Capture the cell that displays the provided text and extract its [x, y] central coordinate. 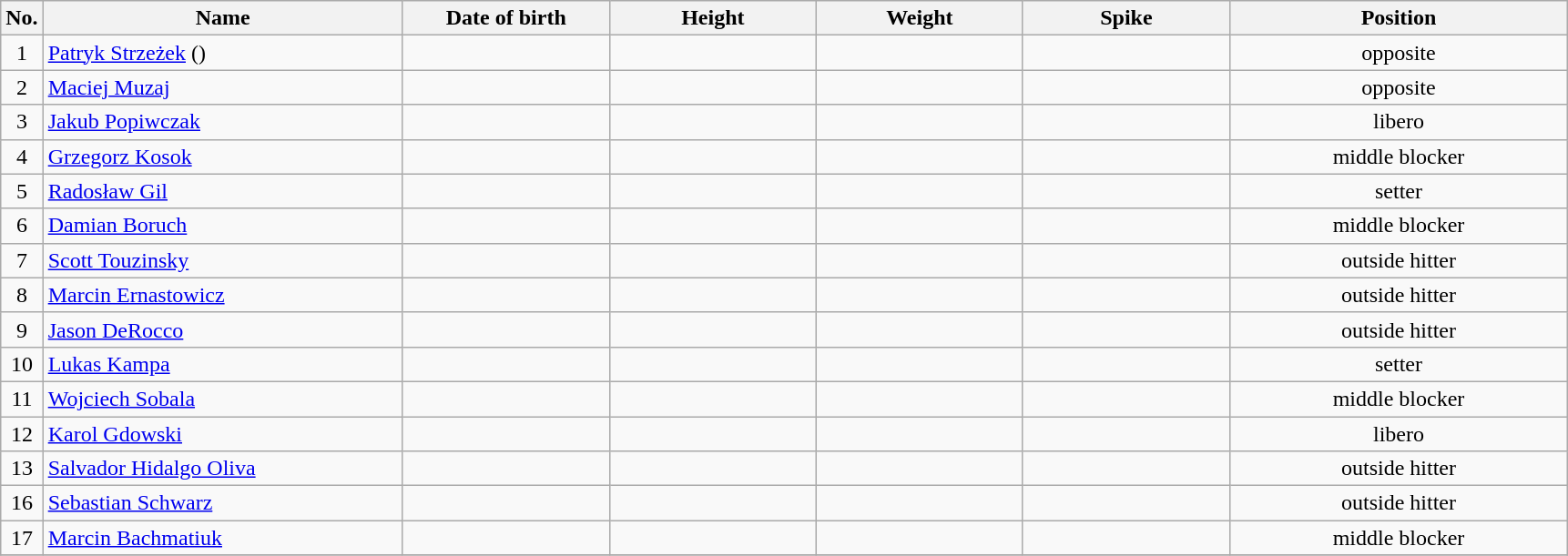
Grzegorz Kosok [222, 157]
12 [22, 434]
Scott Touzinsky [222, 260]
Date of birth [506, 18]
Lukas Kampa [222, 364]
8 [22, 295]
4 [22, 157]
Spike [1125, 18]
13 [22, 469]
Salvador Hidalgo Oliva [222, 469]
No. [22, 18]
2 [22, 87]
Marcin Bachmatiuk [222, 538]
11 [22, 399]
Karol Gdowski [222, 434]
Height [712, 18]
Sebastian Schwarz [222, 503]
7 [22, 260]
1 [22, 53]
Jakub Popiwczak [222, 122]
Marcin Ernastowicz [222, 295]
6 [22, 226]
17 [22, 538]
16 [22, 503]
10 [22, 364]
Maciej Muzaj [222, 87]
Patryk Strzeżek () [222, 53]
Damian Boruch [222, 226]
Wojciech Sobala [222, 399]
Jason DeRocco [222, 329]
5 [22, 191]
3 [22, 122]
Name [222, 18]
9 [22, 329]
Position [1399, 18]
Weight [920, 18]
Radosław Gil [222, 191]
